Extract the [X, Y] coordinate from the center of the cell holding the provided text.  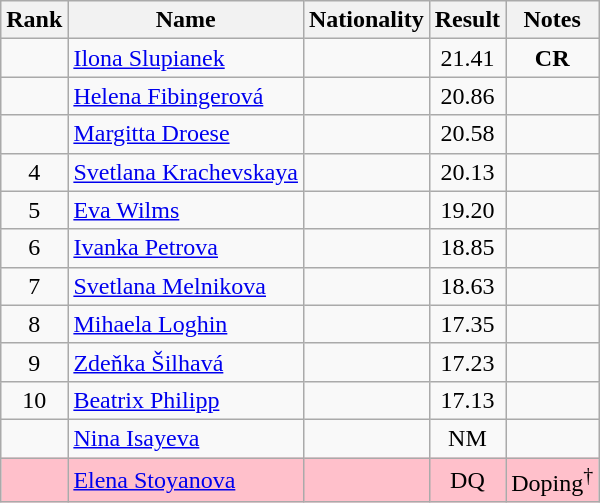
20.86 [467, 96]
Notes [552, 20]
CR [552, 58]
Mihaela Loghin [186, 324]
10 [34, 400]
Svetlana Melnikova [186, 286]
DQ [467, 480]
19.20 [467, 210]
Nationality [366, 20]
18.63 [467, 286]
18.85 [467, 248]
5 [34, 210]
Result [467, 20]
20.58 [467, 134]
Ilona Slupianek [186, 58]
17.13 [467, 400]
20.13 [467, 172]
Margitta Droese [186, 134]
Beatrix Philipp [186, 400]
Elena Stoyanova [186, 480]
Doping† [552, 480]
Eva Wilms [186, 210]
Helena Fibingerová [186, 96]
Nina Isayeva [186, 438]
9 [34, 362]
17.35 [467, 324]
6 [34, 248]
21.41 [467, 58]
7 [34, 286]
Ivanka Petrova [186, 248]
Rank [34, 20]
8 [34, 324]
4 [34, 172]
Zdeňka Šilhavá [186, 362]
Svetlana Krachevskaya [186, 172]
17.23 [467, 362]
Name [186, 20]
NM [467, 438]
